Find where the given text appears and provide that cell's center as (X, Y) coordinate. 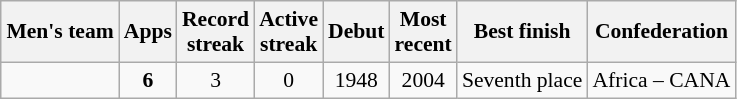
Best finish (522, 32)
Confederation (661, 32)
6 (148, 80)
Apps (148, 32)
Mostrecent (424, 32)
0 (288, 80)
Men's team (60, 32)
Africa – CANA (661, 80)
Recordstreak (216, 32)
1948 (356, 80)
2004 (424, 80)
Debut (356, 32)
Seventh place (522, 80)
Activestreak (288, 32)
3 (216, 80)
